Output the (x, y) coordinate of the center of the cell containing the given text.  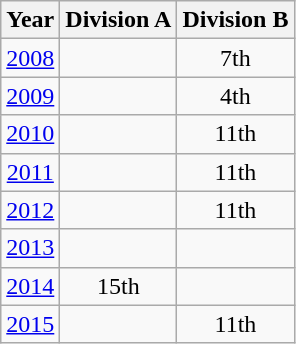
Division A (118, 20)
2015 (30, 324)
7th (236, 58)
2013 (30, 248)
2012 (30, 210)
2014 (30, 286)
Year (30, 20)
2008 (30, 58)
4th (236, 96)
Division B (236, 20)
2011 (30, 172)
2010 (30, 134)
15th (118, 286)
2009 (30, 96)
